Pinpoint the cell where the given text exists, returning its [x, y] midpoint coordinate. 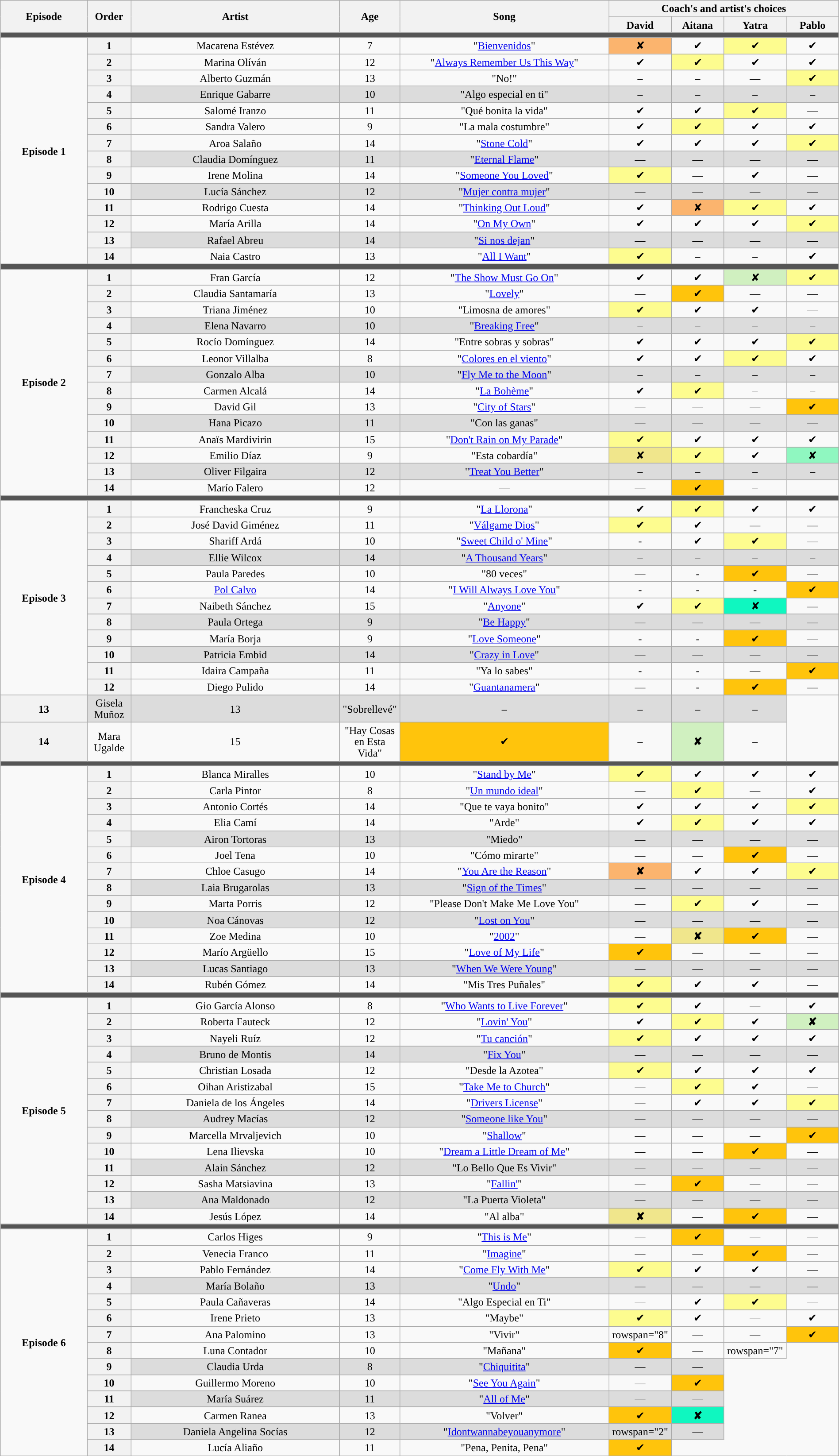
Carla Pintor [235, 791]
María Bolaño [235, 1286]
"Always Remember Us This Way" [504, 62]
"Breaking Free" [504, 326]
Marina Olíván [235, 62]
Macarena Estévez [235, 46]
Claudia Urda [235, 1367]
Joel Tena [235, 855]
Noa Cánovas [235, 920]
"Fly Me to the Moon" [504, 375]
Airon Tortoras [235, 838]
"Stone Cold" [504, 143]
Paula Paredes [235, 574]
Laia Brugarolas [235, 887]
"Lovin' You" [504, 1022]
Ana Palomino [235, 1334]
"Arde" [504, 823]
Daniela Angelina Socías [235, 1432]
Sasha Matsiavina [235, 1184]
Pablo [812, 25]
Ellie Wilcox [235, 557]
Marío Argüello [235, 952]
"Miedo" [504, 838]
"Esta cobardía" [504, 455]
"Algo Especial en Ti" [504, 1302]
"City of Stars" [504, 406]
Rubén Gómez [235, 985]
"Desde la Azotea" [504, 1070]
José David Giménez [235, 525]
Venecia Franco [235, 1254]
David Gil [235, 406]
"Undo" [504, 1286]
Pablo Fernández [235, 1270]
"No!" [504, 78]
"Que te vaya bonito" [504, 807]
"Un mundo ideal" [504, 791]
"Someone like You" [504, 1119]
"Stand by Me" [504, 774]
Zoe Medina [235, 936]
Shariff Ardá [235, 541]
"All I Want" [504, 256]
Rafael Abreu [235, 240]
"Algo especial en ti" [504, 95]
"La Bohème" [504, 390]
Gio García Alonso [235, 1006]
"Lo Bello Que Es Vivir" [504, 1168]
Luna Contador [235, 1350]
"La Puerta Violeta" [504, 1200]
Mara Ugalde [109, 742]
Elena Navarro [235, 326]
Jesús López [235, 1216]
"Idontwannabeyouanymore" [504, 1432]
"Lovely" [504, 293]
"La Llorona" [504, 509]
Lucía Aliaño [235, 1448]
Triana Jiménez [235, 310]
"Love of My Life" [504, 952]
"2002" [504, 936]
"I Will Always Love You" [504, 590]
"La mala costumbre" [504, 127]
Elia Camí [235, 823]
Carlos Higes [235, 1237]
Bruno de Montis [235, 1054]
"Al alba" [504, 1216]
María Suárez [235, 1399]
"Con las ganas" [504, 423]
Song [504, 17]
Guillermo Moreno [235, 1383]
"All of Me" [504, 1399]
"Who Wants to Live Forever" [504, 1006]
"Sobrellevé" [370, 709]
Yatra [755, 25]
Alain Sánchez [235, 1168]
"Guantanamera" [504, 687]
Irene Molina [235, 175]
"Be Happy" [504, 622]
Emilio Díaz [235, 455]
Aitana [697, 25]
Patricia Embid [235, 654]
"Come Fly With Me" [504, 1270]
"Please Don't Make Me Love You" [504, 904]
"Sign of the Times" [504, 887]
"Bienvenidos" [504, 46]
Paula Cañaveras [235, 1302]
rowspan="8" [640, 1334]
"See You Again" [504, 1383]
"Colores en el viento" [504, 359]
Lucas Santiago [235, 969]
David [640, 25]
"Thinking Out Loud" [504, 208]
Marcella Mrvaljevich [235, 1135]
"Sweet Child o' Mine" [504, 541]
Age [370, 17]
"Válgame Dios" [504, 525]
"Mujer contra mujer" [504, 191]
María Arilla [235, 224]
Christian Losada [235, 1070]
"Limosna de amores" [504, 310]
"Ya lo sabes" [504, 670]
"Shallow" [504, 1135]
"Tu canción" [504, 1038]
"You Are the Reason" [504, 871]
Naia Castro [235, 256]
Gonzalo Alba [235, 375]
Blanca Miralles [235, 774]
"Someone You Loved" [504, 175]
"Don't Rain on My Parade" [504, 439]
"Eternal Flame" [504, 159]
"Vivir" [504, 1334]
"Volver" [504, 1415]
Gisela Muñoz [109, 709]
"Maybe" [504, 1318]
Lucía Sánchez [235, 191]
Idaira Campaña [235, 670]
"Fix You" [504, 1054]
Oihan Aristizabal [235, 1086]
Episode 3 [44, 598]
Pol Calvo [235, 590]
"Mañana" [504, 1350]
Fran García [235, 277]
"Mis Tres Puñales" [504, 985]
Audrey Macías [235, 1119]
"Love Someone" [504, 638]
"Si nos dejan" [504, 240]
Sandra Valero [235, 127]
"When We Were Young" [504, 969]
Anaïs Mardivirin [235, 439]
"Hay Cosas en Esta Vida" [370, 742]
"Dream a Little Dream of Me" [504, 1151]
"Take Me to Church" [504, 1086]
"The Show Must Go On" [504, 277]
Carmen Ranea [235, 1415]
Episode 4 [44, 879]
Claudia Domínguez [235, 159]
"On My Own" [504, 224]
Chloe Casugo [235, 871]
Paula Ortega [235, 622]
Carmen Alcalá [235, 390]
Alberto Guzmán [235, 78]
Francheska Cruz [235, 509]
"Cómo mirarte" [504, 855]
Oliver Filgaira [235, 472]
Salomé Iranzo [235, 111]
Episode 5 [44, 1111]
"Lost on You" [504, 920]
"Crazy in Love" [504, 654]
Lena Ilievska [235, 1151]
Daniela de los Ángeles [235, 1103]
rowspan="7" [755, 1350]
"A Thousand Years" [504, 557]
"Drivers License" [504, 1103]
Antonio Cortés [235, 807]
"Qué bonita la vida" [504, 111]
"Chiquitita" [504, 1367]
Enrique Gabarre [235, 95]
"Anyone" [504, 606]
Naibeth Sánchez [235, 606]
Roberta Fauteck [235, 1022]
Episode 1 [44, 151]
Marta Porris [235, 904]
Irene Prieto [235, 1318]
Diego Pulido [235, 687]
Episode 6 [44, 1342]
Episode 2 [44, 382]
Marío Falero [235, 488]
"Treat You Better" [504, 472]
"Pena, Penita, Pena" [504, 1448]
Episode [44, 17]
Hana Picazo [235, 423]
María Borja [235, 638]
Aroa Salaño [235, 143]
Artist [235, 17]
Claudia Santamaría [235, 293]
"Entre sobras y sobras" [504, 342]
Order [109, 17]
Coach's and artist's choices [724, 9]
Rocío Domínguez [235, 342]
"Imagine" [504, 1254]
"Fallin'" [504, 1184]
Rodrigo Cuesta [235, 208]
rowspan="2" [640, 1432]
"This is Me" [504, 1237]
"80 veces" [504, 574]
Nayeli Ruíz [235, 1038]
Leonor Villalba [235, 359]
Ana Maldonado [235, 1200]
